Provide the [X, Y] coordinate of the cell's center where the given text is located.  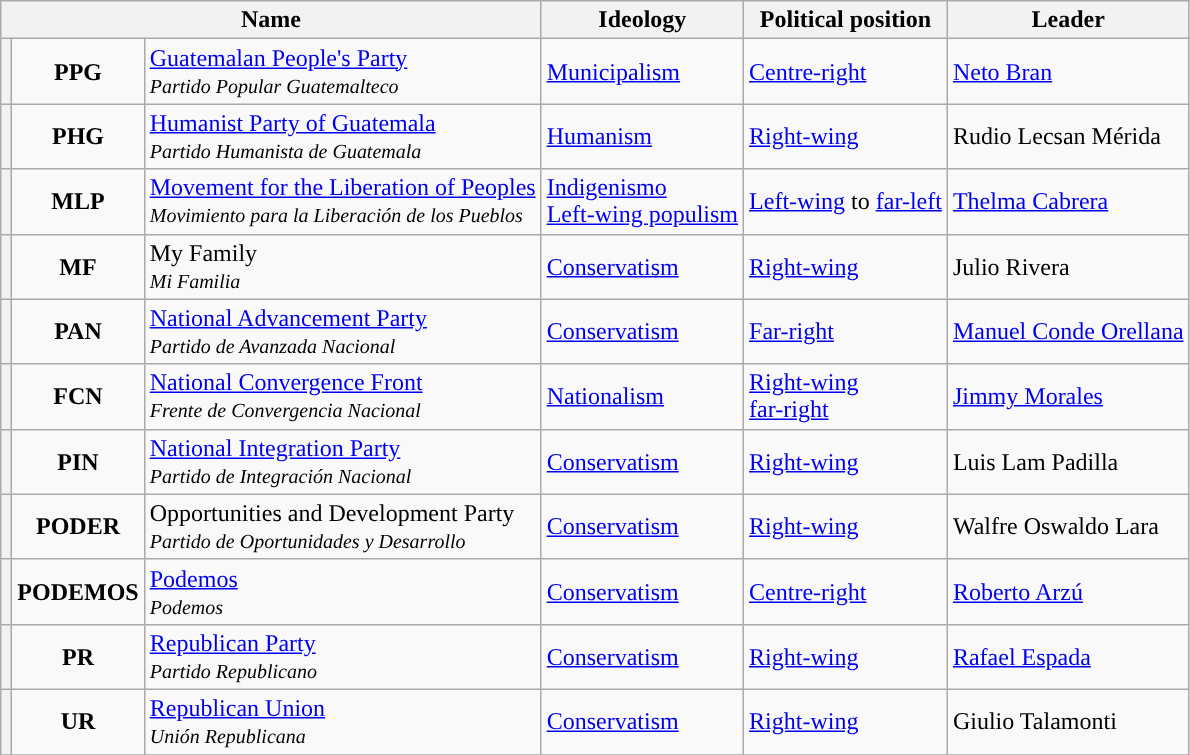
Left-wing to far-left [846, 202]
Guatemalan People's PartyPartido Popular Guatemalteco [342, 72]
Leader [1068, 20]
Roberto Arzú [1068, 592]
Humanist Party of GuatemalaPartido Humanista de Guatemala [342, 136]
PPG [78, 72]
Rafael Espada [1068, 656]
PHG [78, 136]
Giulio Talamonti [1068, 722]
PIN [78, 462]
Right-wingfar-right [846, 396]
MLP [78, 202]
UR [78, 722]
Manuel Conde Orellana [1068, 332]
Thelma Cabrera [1068, 202]
National Convergence FrontFrente de Convergencia Nacional [342, 396]
FCN [78, 396]
Neto Bran [1068, 72]
PODER [78, 526]
Ideology [642, 20]
Name [271, 20]
Rudio Lecsan Mérida [1068, 136]
MF [78, 266]
Far-right [846, 332]
PodemosPodemos [342, 592]
National Integration PartyPartido de Integración Nacional [342, 462]
Republican UnionUnión Republicana [342, 722]
Walfre Oswaldo Lara [1068, 526]
Luis Lam Padilla [1068, 462]
IndigenismoLeft-wing populism [642, 202]
Opportunities and Development PartyPartido de Oportunidades y Desarrollo [342, 526]
Movement for the Liberation of PeoplesMovimiento para la Liberación de los Pueblos [342, 202]
My FamilyMi Familia [342, 266]
Political position [846, 20]
Jimmy Morales [1068, 396]
PODEMOS [78, 592]
PR [78, 656]
Nationalism [642, 396]
National Advancement PartyPartido de Avanzada Nacional [342, 332]
PAN [78, 332]
Municipalism [642, 72]
Republican PartyPartido Republicano [342, 656]
Humanism [642, 136]
Julio Rivera [1068, 266]
